Search for the cell housing the specified text and yield its (X, Y) center coordinate. 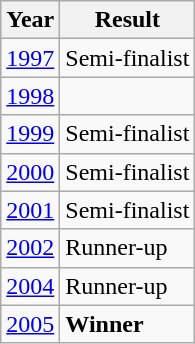
2005 (30, 324)
Winner (128, 324)
2004 (30, 286)
1997 (30, 58)
1999 (30, 134)
Year (30, 20)
2001 (30, 210)
1998 (30, 96)
Result (128, 20)
2002 (30, 248)
2000 (30, 172)
